Output the (x, y) coordinate of the center of the cell containing the given text.  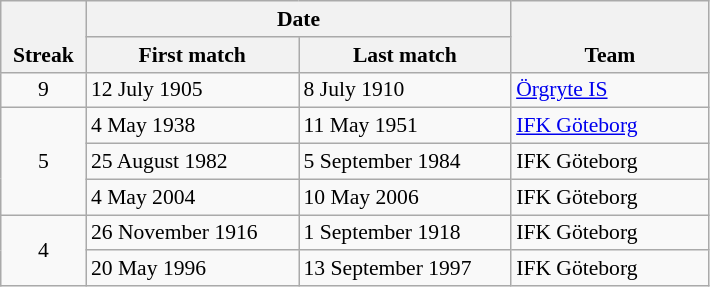
8 July 1910 (404, 90)
First match (192, 55)
11 May 1951 (404, 126)
5 (44, 162)
5 September 1984 (404, 162)
10 May 2006 (404, 197)
26 November 1916 (192, 233)
12 July 1905 (192, 90)
Last match (404, 55)
Streak (44, 36)
Örgryte IS (610, 90)
4 May 1938 (192, 126)
20 May 1996 (192, 269)
9 (44, 90)
4 May 2004 (192, 197)
1 September 1918 (404, 233)
4 (44, 250)
13 September 1997 (404, 269)
25 August 1982 (192, 162)
Team (610, 36)
Date (298, 19)
